Capture the cell that displays the provided text and extract its [x, y] central coordinate. 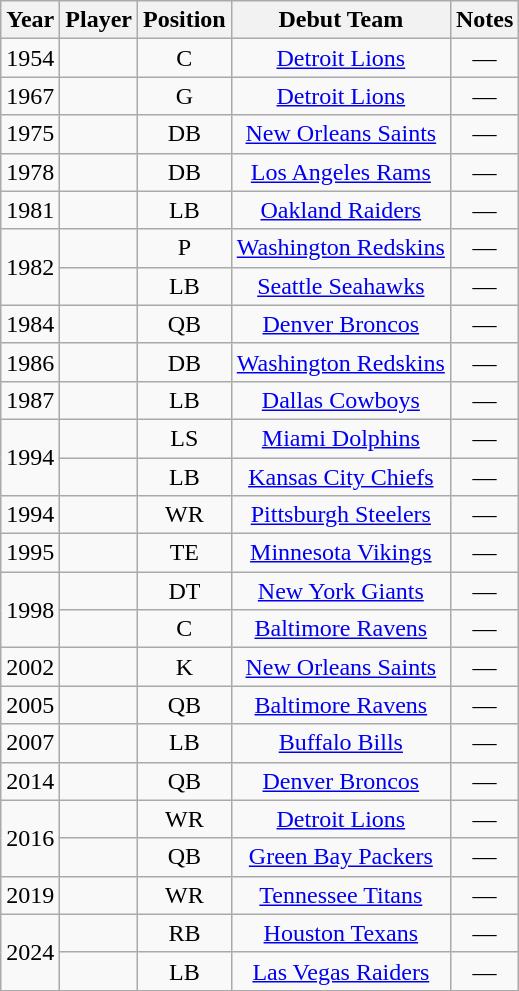
TE [185, 553]
DT [185, 591]
Las Vegas Raiders [340, 971]
1982 [30, 267]
1967 [30, 96]
2014 [30, 781]
Miami Dolphins [340, 438]
2002 [30, 667]
Los Angeles Rams [340, 172]
Debut Team [340, 20]
1986 [30, 362]
Seattle Seahawks [340, 286]
Kansas City Chiefs [340, 477]
2019 [30, 895]
1954 [30, 58]
Oakland Raiders [340, 210]
1981 [30, 210]
1987 [30, 400]
Dallas Cowboys [340, 400]
1998 [30, 610]
G [185, 96]
New York Giants [340, 591]
Year [30, 20]
P [185, 248]
2005 [30, 705]
LS [185, 438]
K [185, 667]
Buffalo Bills [340, 743]
Tennessee Titans [340, 895]
Pittsburgh Steelers [340, 515]
Notes [484, 20]
Position [185, 20]
1978 [30, 172]
Player [99, 20]
Minnesota Vikings [340, 553]
1995 [30, 553]
2024 [30, 952]
2007 [30, 743]
RB [185, 933]
1984 [30, 324]
Green Bay Packers [340, 857]
2016 [30, 838]
Houston Texans [340, 933]
1975 [30, 134]
